For the text-containing cell, return its midpoint in (X, Y) coordinate format. 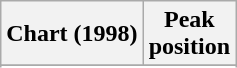
Chart (1998) (72, 34)
Peakposition (189, 34)
